Scan for the cell matching the given text and deliver its (X, Y) coordinate at center. 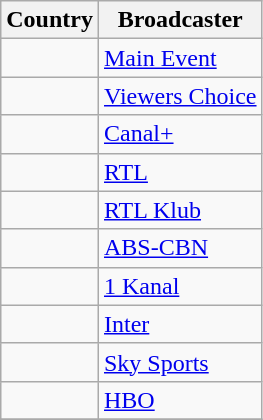
HBO (180, 400)
RTL (180, 172)
Broadcaster (180, 20)
Country (50, 20)
Inter (180, 324)
Main Event (180, 58)
1 Kanal (180, 286)
Canal+ (180, 134)
ABS-CBN (180, 248)
Sky Sports (180, 362)
RTL Klub (180, 210)
Viewers Choice (180, 96)
